Scan for the cell matching the given text and deliver its [X, Y] coordinate at center. 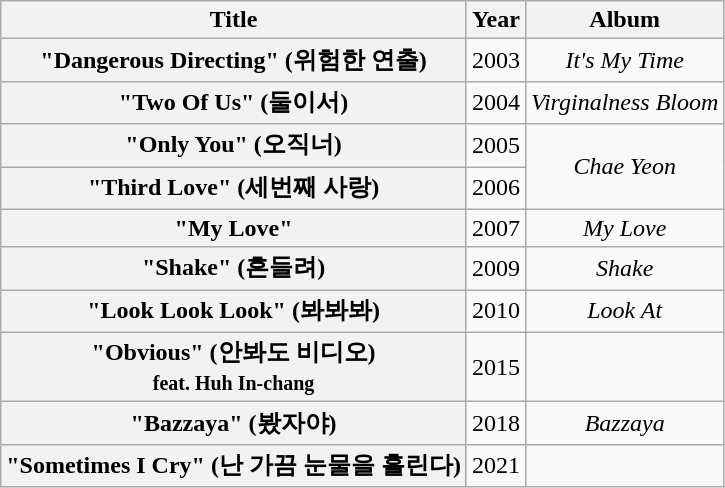
Chae Yeon [624, 166]
Year [496, 20]
"Only You" (오직너) [234, 146]
Shake [624, 268]
Bazzaya [624, 424]
"Sometimes I Cry" (난 가끔 눈물을 흘린다) [234, 466]
Virginalness Bloom [624, 102]
2015 [496, 367]
2007 [496, 228]
Album [624, 20]
2003 [496, 60]
"Third Love" (세번째 사랑) [234, 188]
"Shake" (흔들려) [234, 268]
2021 [496, 466]
2006 [496, 188]
Look At [624, 312]
2009 [496, 268]
"Dangerous Directing" (위험한 연출) [234, 60]
"Look Look Look" (봐봐봐) [234, 312]
2005 [496, 146]
It's My Time [624, 60]
"Bazzaya" (봤자야) [234, 424]
"My Love" [234, 228]
"Obvious" (안봐도 비디오)feat. Huh In-chang [234, 367]
2018 [496, 424]
"Two Of Us" (둘이서) [234, 102]
2004 [496, 102]
My Love [624, 228]
Title [234, 20]
2010 [496, 312]
